Output the [x, y] coordinate of the center of the cell containing the given text.  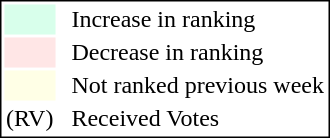
(RV) [29, 119]
Received Votes [198, 119]
Increase in ranking [198, 19]
Not ranked previous week [198, 85]
Decrease in ranking [198, 53]
